Locate the cell with the specified text and output its (X, Y) center coordinate. 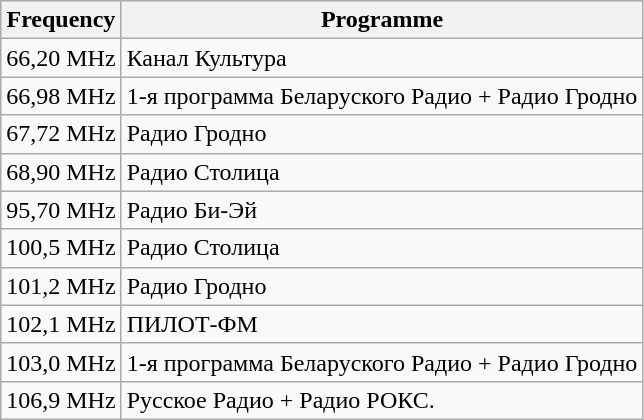
ПИЛОТ-ФМ (382, 324)
103,0 МHz (61, 362)
101,2 МHz (61, 286)
95,70 МHz (61, 210)
100,5 МHz (61, 248)
Frequency (61, 20)
Радио Би-Эй (382, 210)
Programme (382, 20)
102,1 МHz (61, 324)
106,9 МHz (61, 400)
66,20 МHz (61, 58)
68,90 МHz (61, 172)
67,72 МHz (61, 134)
Канал Культура (382, 58)
66,98 МHz (61, 96)
Русское Радио + Радио РОКС. (382, 400)
